Detect which cell encompasses the target text, then output its [X, Y] center coordinate. 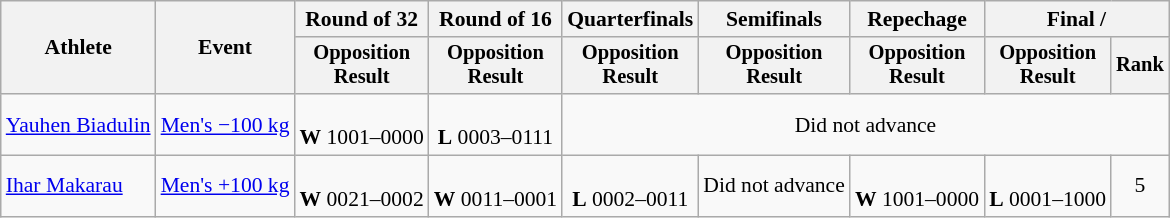
Yauhen Biadulin [78, 124]
W 0021–0002 [362, 186]
Event [226, 48]
Repechage [917, 19]
Round of 32 [362, 19]
Final / [1076, 19]
Round of 16 [496, 19]
Semifinals [774, 19]
5 [1140, 186]
L 0001–1000 [1048, 186]
Ihar Makarau [78, 186]
Athlete [78, 48]
Quarterfinals [630, 19]
Men's +100 kg [226, 186]
Rank [1140, 66]
L 0002–0011 [630, 186]
L 0003–0111 [496, 124]
W 0011–0001 [496, 186]
Men's −100 kg [226, 124]
